Return the [X, Y] coordinate for the center point of the cell that contains the specified text.  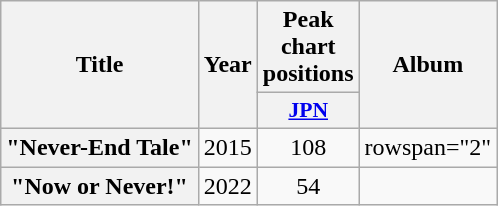
54 [308, 185]
Title [100, 65]
2022 [228, 185]
JPN [308, 111]
Year [228, 65]
"Now or Never!" [100, 185]
2015 [228, 147]
rowspan="2" [428, 147]
108 [308, 147]
Peak chartpositions [308, 47]
Album [428, 65]
"Never-End Tale" [100, 147]
